Extract the (X, Y) coordinate from the center of the cell holding the provided text.  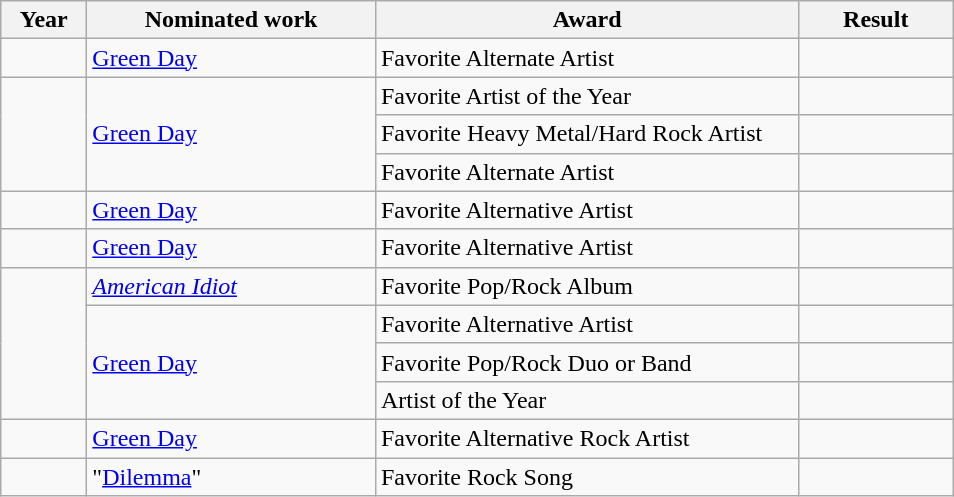
American Idiot (232, 286)
"Dilemma" (232, 477)
Favorite Pop/Rock Duo or Band (587, 362)
Nominated work (232, 20)
Result (876, 20)
Award (587, 20)
Artist of the Year (587, 400)
Favorite Artist of the Year (587, 96)
Favorite Rock Song (587, 477)
Year (44, 20)
Favorite Alternative Rock Artist (587, 438)
Favorite Heavy Metal/Hard Rock Artist (587, 134)
Favorite Pop/Rock Album (587, 286)
